Extract the [X, Y] coordinate from the center of the cell holding the provided text.  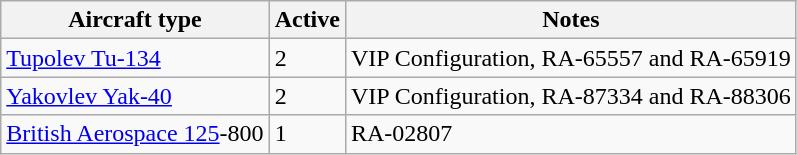
RA-02807 [570, 134]
British Aerospace 125-800 [135, 134]
Aircraft type [135, 20]
Tupolev Tu-134 [135, 58]
Notes [570, 20]
Yakovlev Yak-40 [135, 96]
Active [307, 20]
VIP Configuration, RA-87334 and RA-88306 [570, 96]
VIP Configuration, RA-65557 and RA-65919 [570, 58]
1 [307, 134]
